Return the (X, Y) coordinate for the center point of the cell that contains the specified text.  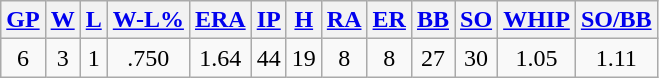
ERA (220, 20)
3 (62, 58)
GP (23, 20)
1 (94, 58)
30 (476, 58)
BB (432, 20)
44 (268, 58)
RA (344, 20)
W (62, 20)
WHIP (537, 20)
19 (304, 58)
1.11 (616, 58)
IP (268, 20)
SO/BB (616, 20)
ER (389, 20)
SO (476, 20)
W-L% (148, 20)
1.64 (220, 58)
H (304, 20)
27 (432, 58)
1.05 (537, 58)
L (94, 20)
6 (23, 58)
.750 (148, 58)
